For the text-containing cell, return its midpoint in (X, Y) coordinate format. 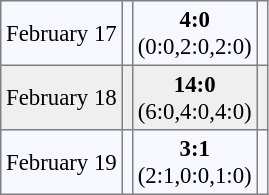
4:0(0:0,2:0,2:0) (194, 33)
February 19 (62, 162)
14:0(6:0,4:0,4:0) (194, 97)
February 18 (62, 97)
3:1(2:1,0:0,1:0) (194, 162)
February 17 (62, 33)
